Return (x, y) of the center of cell containing provided text 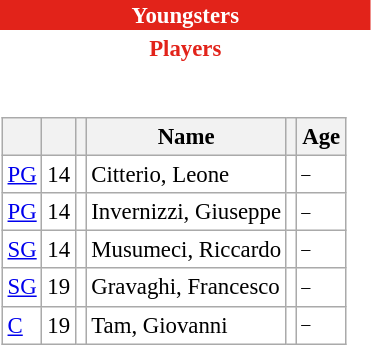
C (22, 325)
Youngsters (186, 15)
Age (322, 137)
Tam, Giovanni (186, 325)
Gravaghi, Francesco (186, 287)
Name (186, 137)
Invernizzi, Giuseppe (186, 212)
Musumeci, Riccardo (186, 250)
Citterio, Leone (186, 175)
Players (186, 48)
